Determine the (X, Y) coordinate at the center of the cell enclosing the given text.  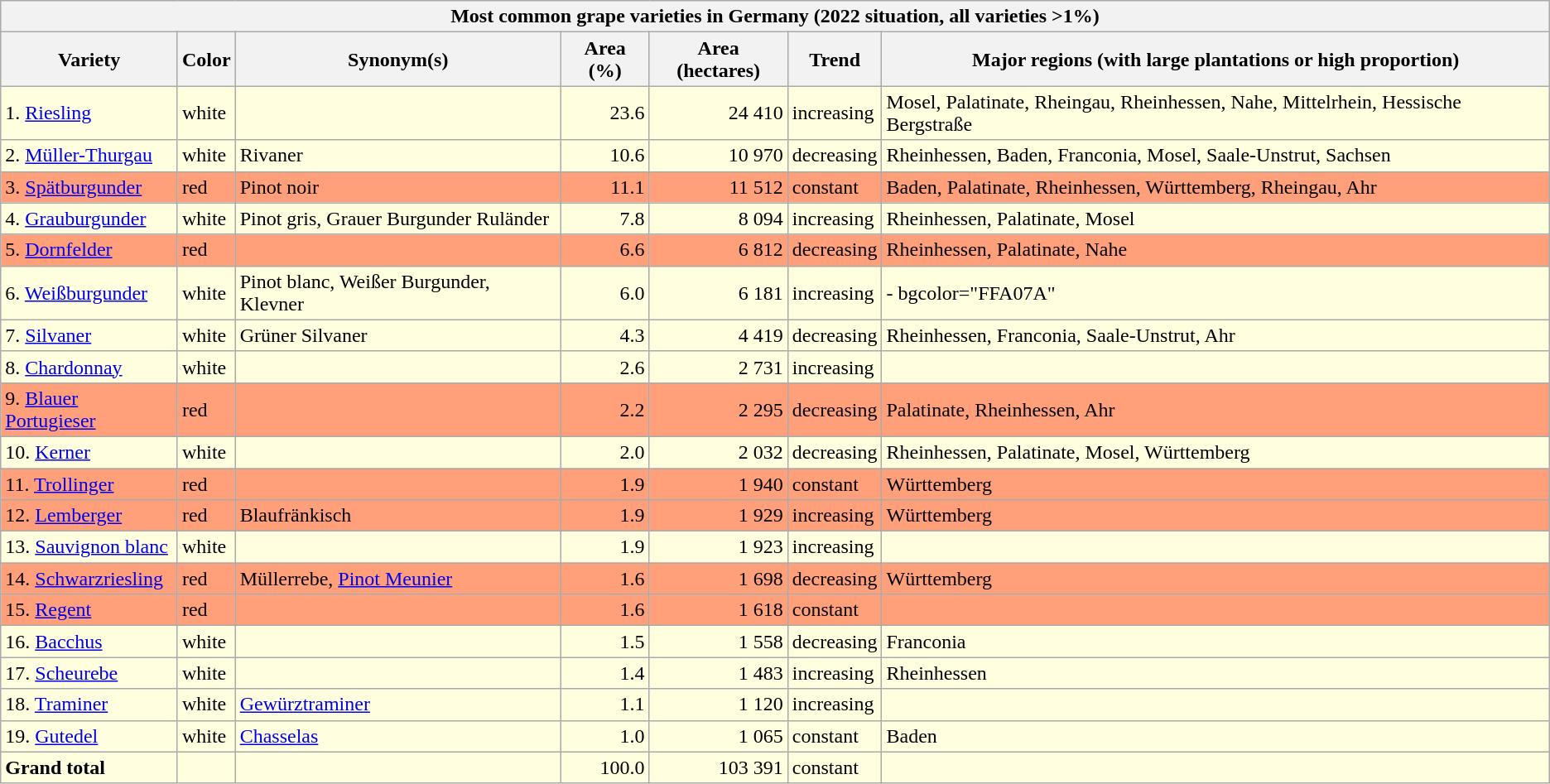
19. Gutedel (89, 736)
3. Spätburgunder (89, 187)
Synonym(s) (397, 60)
24 410 (719, 113)
Mosel, Palatinate, Rheingau, Rheinhessen, Nahe, Mittelrhein, Hessische Bergstraße (1215, 113)
10 970 (719, 156)
Chasselas (397, 736)
1 940 (719, 484)
23.6 (604, 113)
4.3 (604, 335)
Baden (1215, 736)
Pinot noir (397, 187)
1 065 (719, 736)
10.6 (604, 156)
2 295 (719, 409)
2 731 (719, 367)
Rheinhessen (1215, 673)
Area (%) (604, 60)
1 120 (719, 705)
4 419 (719, 335)
Grand total (89, 767)
15. Regent (89, 610)
11 512 (719, 187)
14. Schwarzriesling (89, 579)
10. Kerner (89, 452)
7. Silvaner (89, 335)
Color (206, 60)
5. Dornfelder (89, 250)
16. Bacchus (89, 642)
1 483 (719, 673)
6 812 (719, 250)
Rheinhessen, Baden, Franconia, Mosel, Saale-Unstrut, Sachsen (1215, 156)
100.0 (604, 767)
1 558 (719, 642)
Rheinhessen, Palatinate, Mosel (1215, 219)
1.5 (604, 642)
1 618 (719, 610)
2. Müller-Thurgau (89, 156)
6 181 (719, 293)
1.1 (604, 705)
1 698 (719, 579)
Franconia (1215, 642)
9. Blauer Portugieser (89, 409)
1 929 (719, 516)
Müllerrebe, Pinot Meunier (397, 579)
Trend (835, 60)
8 094 (719, 219)
2 032 (719, 452)
11. Trollinger (89, 484)
1.0 (604, 736)
Baden, Palatinate, Rheinhessen, Württemberg, Rheingau, Ahr (1215, 187)
Gewürztraminer (397, 705)
Grüner Silvaner (397, 335)
13. Sauvignon blanc (89, 547)
103 391 (719, 767)
11.1 (604, 187)
Pinot blanc, Weißer Burgunder, Klevner (397, 293)
2.2 (604, 409)
12. Lemberger (89, 516)
Most common grape varieties in Germany (2022 situation, all varieties >1%) (775, 17)
17. Scheurebe (89, 673)
Area (hectares) (719, 60)
Variety (89, 60)
Rheinhessen, Palatinate, Mosel, Württemberg (1215, 452)
1. Riesling (89, 113)
- bgcolor="FFA07A" (1215, 293)
4. Grauburgunder (89, 219)
Rheinhessen, Palatinate, Nahe (1215, 250)
7.8 (604, 219)
1 923 (719, 547)
Pinot gris, Grauer Burgunder Ruländer (397, 219)
6.6 (604, 250)
Rivaner (397, 156)
Blaufränkisch (397, 516)
2.0 (604, 452)
Palatinate, Rheinhessen, Ahr (1215, 409)
2.6 (604, 367)
6. Weißburgunder (89, 293)
Rheinhessen, Franconia, Saale-Unstrut, Ahr (1215, 335)
1.4 (604, 673)
6.0 (604, 293)
Major regions (with large plantations or high proportion) (1215, 60)
18. Traminer (89, 705)
8. Chardonnay (89, 367)
